Pinpoint the cell where the given text exists, returning its [X, Y] midpoint coordinate. 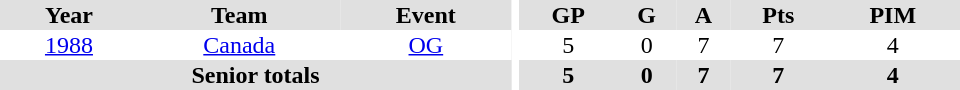
Team [240, 15]
1988 [69, 45]
OG [426, 45]
G [646, 15]
Pts [778, 15]
Canada [240, 45]
PIM [893, 15]
Senior totals [256, 75]
A [704, 15]
Event [426, 15]
Year [69, 15]
GP [568, 15]
